Capture the cell that displays the provided text and extract its (X, Y) central coordinate. 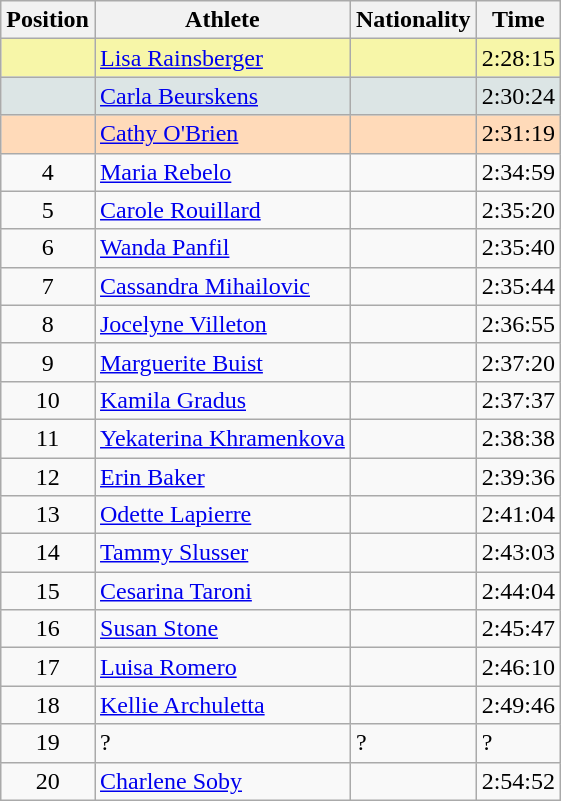
Erin Baker (222, 477)
13 (48, 515)
Maria Rebelo (222, 172)
4 (48, 172)
Athlete (222, 20)
Cesarina Taroni (222, 591)
2:45:47 (518, 629)
12 (48, 477)
2:49:46 (518, 705)
Yekaterina Khramenkova (222, 438)
2:41:04 (518, 515)
10 (48, 400)
2:39:36 (518, 477)
19 (48, 743)
2:37:37 (518, 400)
Charlene Soby (222, 781)
2:38:38 (518, 438)
Cassandra Mihailovic (222, 286)
7 (48, 286)
Odette Lapierre (222, 515)
Position (48, 20)
2:54:52 (518, 781)
8 (48, 324)
Nationality (413, 20)
Jocelyne Villeton (222, 324)
9 (48, 362)
16 (48, 629)
18 (48, 705)
20 (48, 781)
2:30:24 (518, 96)
Marguerite Buist (222, 362)
17 (48, 667)
Susan Stone (222, 629)
Carole Rouillard (222, 210)
Carla Beurskens (222, 96)
Kamila Gradus (222, 400)
2:34:59 (518, 172)
Cathy O'Brien (222, 134)
2:37:20 (518, 362)
2:35:44 (518, 286)
Wanda Panfil (222, 248)
2:31:19 (518, 134)
11 (48, 438)
2:35:40 (518, 248)
2:43:03 (518, 553)
Time (518, 20)
2:28:15 (518, 58)
15 (48, 591)
2:36:55 (518, 324)
5 (48, 210)
2:46:10 (518, 667)
Lisa Rainsberger (222, 58)
2:44:04 (518, 591)
Tammy Slusser (222, 553)
6 (48, 248)
Luisa Romero (222, 667)
2:35:20 (518, 210)
14 (48, 553)
Kellie Archuletta (222, 705)
